Pinpoint the cell where the given text exists, returning its (X, Y) midpoint coordinate. 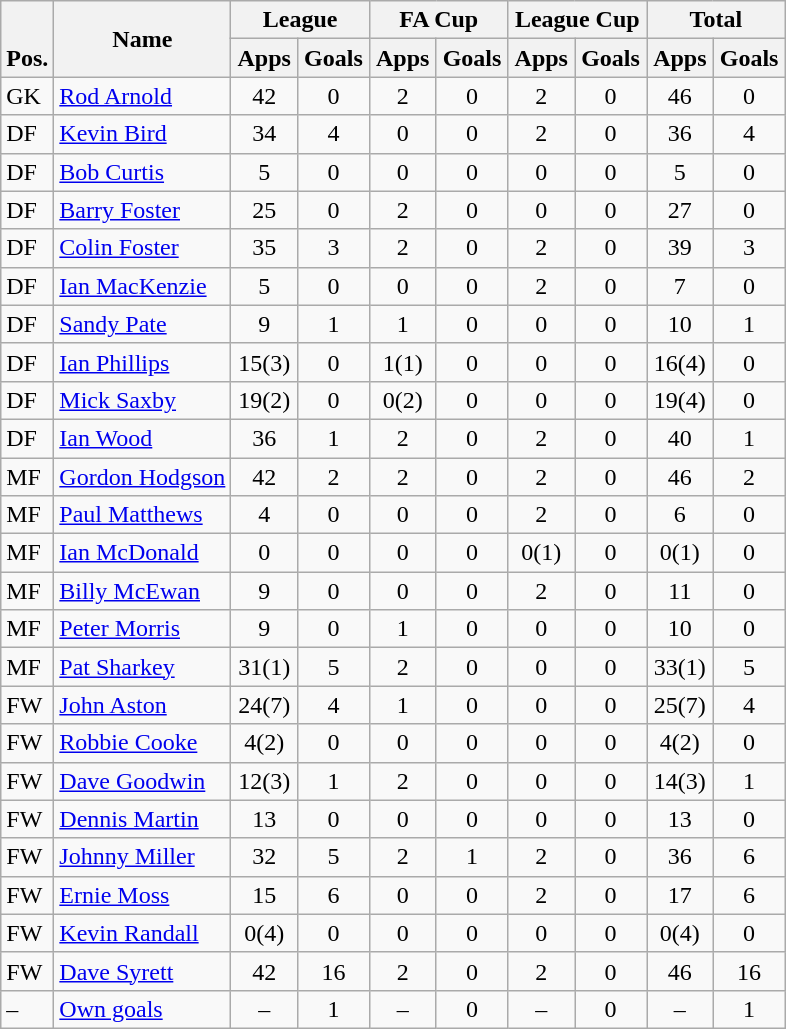
35 (264, 248)
25(7) (680, 705)
40 (680, 438)
19(4) (680, 400)
Pat Sharkey (142, 667)
Robbie Cooke (142, 743)
12(3) (264, 781)
Own goals (142, 1009)
League Cup (578, 20)
Ian MacKenzie (142, 286)
League (300, 20)
GK (28, 96)
15(3) (264, 362)
27 (680, 210)
Barry Foster (142, 210)
Ian Phillips (142, 362)
7 (680, 286)
John Aston (142, 705)
Dennis Martin (142, 819)
Bob Curtis (142, 172)
34 (264, 134)
Billy McEwan (142, 591)
1(1) (402, 362)
Peter Morris (142, 629)
Paul Matthews (142, 515)
Pos. (28, 39)
15 (264, 895)
Johnny Miller (142, 857)
Rod Arnold (142, 96)
Ernie Moss (142, 895)
Kevin Randall (142, 933)
17 (680, 895)
FA Cup (438, 20)
Dave Syrett (142, 971)
39 (680, 248)
11 (680, 591)
Colin Foster (142, 248)
16(4) (680, 362)
Total (716, 20)
25 (264, 210)
33(1) (680, 667)
Sandy Pate (142, 324)
14(3) (680, 781)
Kevin Bird (142, 134)
32 (264, 857)
Ian McDonald (142, 553)
Ian Wood (142, 438)
31(1) (264, 667)
Mick Saxby (142, 400)
Dave Goodwin (142, 781)
24(7) (264, 705)
19(2) (264, 400)
0(2) (402, 400)
Name (142, 39)
Gordon Hodgson (142, 477)
